Identify which cell holds the provided text, then report its [X, Y] central coordinate. 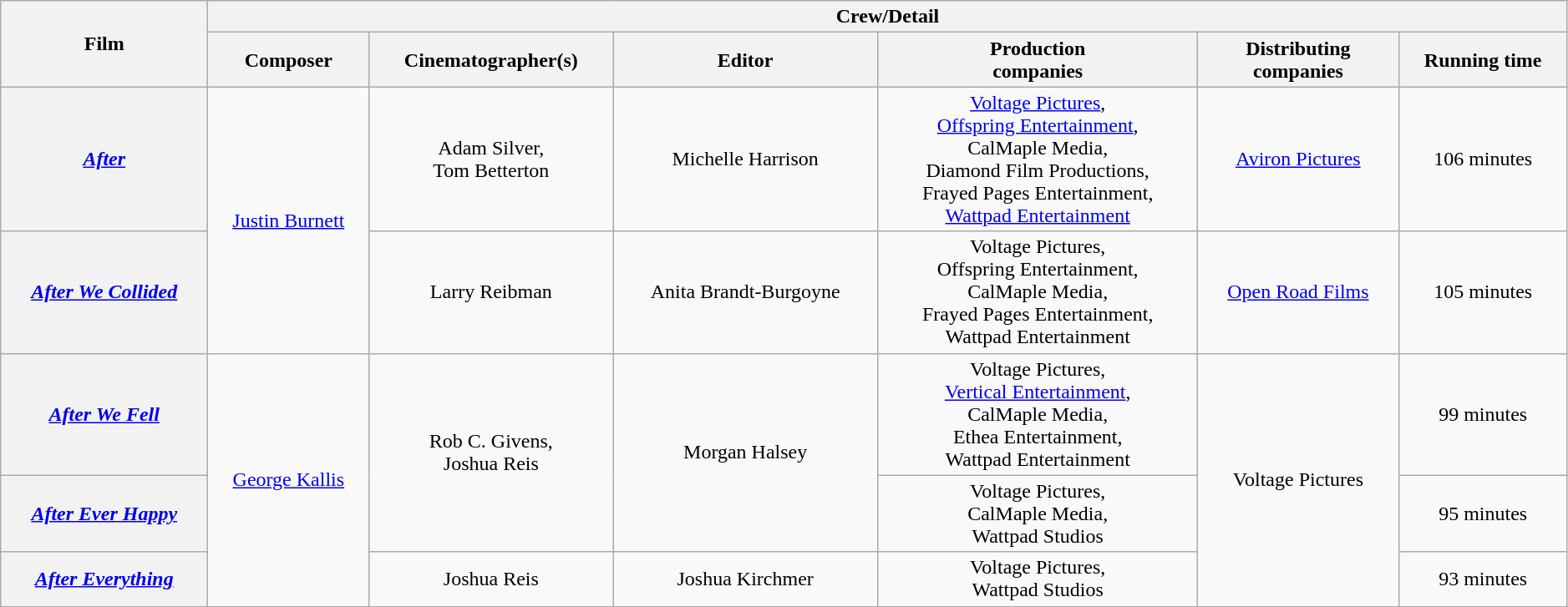
106 minutes [1483, 159]
Running time [1483, 60]
99 minutes [1483, 414]
Voltage Pictures, Wattpad Studios [1038, 579]
93 minutes [1483, 579]
Film [104, 43]
Distributing companies [1298, 60]
After We Collided [104, 292]
After Ever Happy [104, 513]
Voltage Pictures, CalMaple Media, Wattpad Studios [1038, 513]
Voltage Pictures, Offspring Entertainment, CalMaple Media, Frayed Pages Entertainment, Wattpad Entertainment [1038, 292]
George Kallis [289, 479]
Joshua Reis [491, 579]
After We Fell [104, 414]
Anita Brandt-Burgoyne [745, 292]
Morgan Halsey [745, 453]
Open Road Films [1298, 292]
Crew/Detail [888, 17]
Michelle Harrison [745, 159]
Joshua Kirchmer [745, 579]
Aviron Pictures [1298, 159]
Larry Reibman [491, 292]
Production companies [1038, 60]
Voltage Pictures [1298, 479]
Composer [289, 60]
Adam Silver, Tom Betterton [491, 159]
Editor [745, 60]
Justin Burnett [289, 220]
After Everything [104, 579]
After [104, 159]
Voltage Pictures, Vertical Entertainment, CalMaple Media, Ethea Entertainment, Wattpad Entertainment [1038, 414]
95 minutes [1483, 513]
Voltage Pictures, Offspring Entertainment, CalMaple Media, Diamond Film Productions, Frayed Pages Entertainment, Wattpad Entertainment [1038, 159]
Cinematographer(s) [491, 60]
105 minutes [1483, 292]
Rob C. Givens, Joshua Reis [491, 453]
